Return the (X, Y) coordinate for the center point of the cell that contains the specified text.  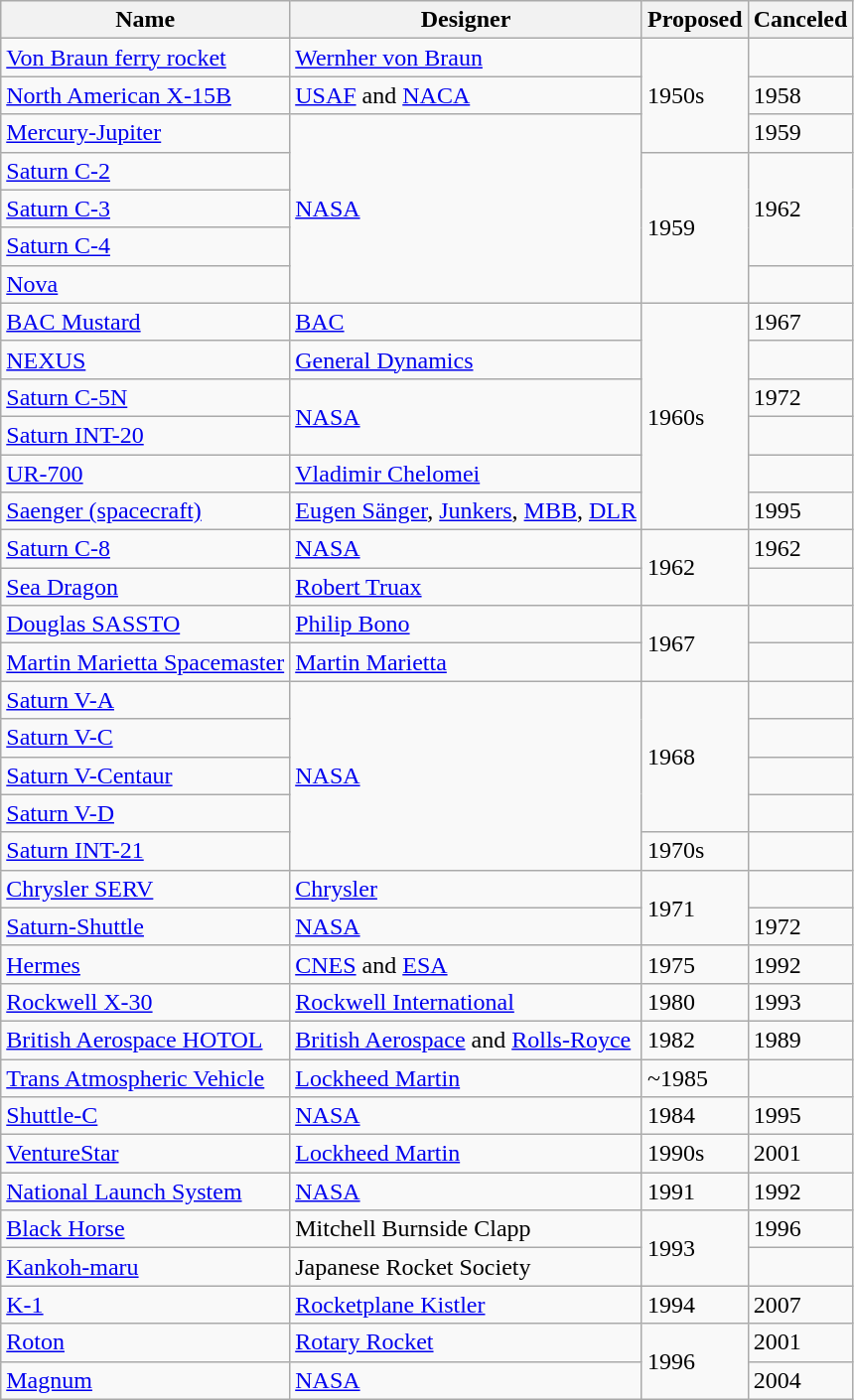
Saturn INT-21 (145, 851)
Martin Marietta (467, 662)
Mercury-Jupiter (145, 133)
USAF and NACA (467, 95)
UR-700 (145, 474)
1980 (695, 1002)
1960s (695, 416)
Saturn V-D (145, 813)
Rockwell International (467, 1002)
Saturn V-C (145, 738)
1950s (695, 95)
Saturn INT-20 (145, 435)
Saturn-Shuttle (145, 926)
Wernher von Braun (467, 58)
Saturn C-5N (145, 397)
K-1 (145, 1305)
Japanese Rocket Society (467, 1267)
North American X-15B (145, 95)
1970s (695, 851)
British Aerospace HOTOL (145, 1040)
Kankoh-maru (145, 1267)
1975 (695, 964)
Mitchell Burnside Clapp (467, 1229)
Name (145, 20)
~1985 (695, 1077)
Eugen Sänger, Junkers, MBB, DLR (467, 511)
Martin Marietta Spacemaster (145, 662)
Saturn C-3 (145, 209)
1989 (800, 1040)
BAC Mustard (145, 322)
Proposed (695, 20)
Designer (467, 20)
Douglas SASSTO (145, 625)
General Dynamics (467, 359)
British Aerospace and Rolls-Royce (467, 1040)
Hermes (145, 964)
VentureStar (145, 1154)
Rocketplane Kistler (467, 1305)
Saturn C-4 (145, 246)
Chrysler (467, 889)
Philip Bono (467, 625)
Chrysler SERV (145, 889)
Rotary Rocket (467, 1342)
Saturn V-A (145, 700)
NEXUS (145, 359)
Saturn C-8 (145, 549)
Canceled (800, 20)
1984 (695, 1116)
Black Horse (145, 1229)
Magnum (145, 1380)
Nova (145, 284)
1994 (695, 1305)
Shuttle-C (145, 1116)
2004 (800, 1380)
BAC (467, 322)
Vladimir Chelomei (467, 474)
Saturn C-2 (145, 171)
Saenger (spacecraft) (145, 511)
Saturn V-Centaur (145, 775)
Von Braun ferry rocket (145, 58)
1968 (695, 757)
1991 (695, 1191)
Roton (145, 1342)
2007 (800, 1305)
1990s (695, 1154)
Trans Atmospheric Vehicle (145, 1077)
1982 (695, 1040)
1958 (800, 95)
Sea Dragon (145, 587)
1971 (695, 908)
CNES and ESA (467, 964)
National Launch System (145, 1191)
Robert Truax (467, 587)
Rockwell X-30 (145, 1002)
